Search for the cell housing the specified text and yield its [x, y] center coordinate. 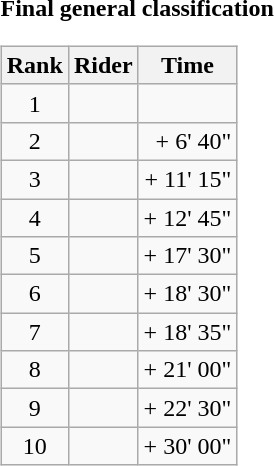
+ 17' 30" [188, 256]
+ 22' 30" [188, 408]
9 [34, 408]
+ 21' 00" [188, 370]
4 [34, 217]
+ 18' 35" [188, 332]
10 [34, 446]
Time [188, 65]
3 [34, 179]
7 [34, 332]
+ 6' 40" [188, 141]
+ 18' 30" [188, 294]
Rider [103, 65]
5 [34, 256]
1 [34, 103]
+ 12' 45" [188, 217]
+ 30' 00" [188, 446]
Rank [34, 65]
8 [34, 370]
2 [34, 141]
+ 11' 15" [188, 179]
6 [34, 294]
